Locate the cell with the specified text and output its [x, y] center coordinate. 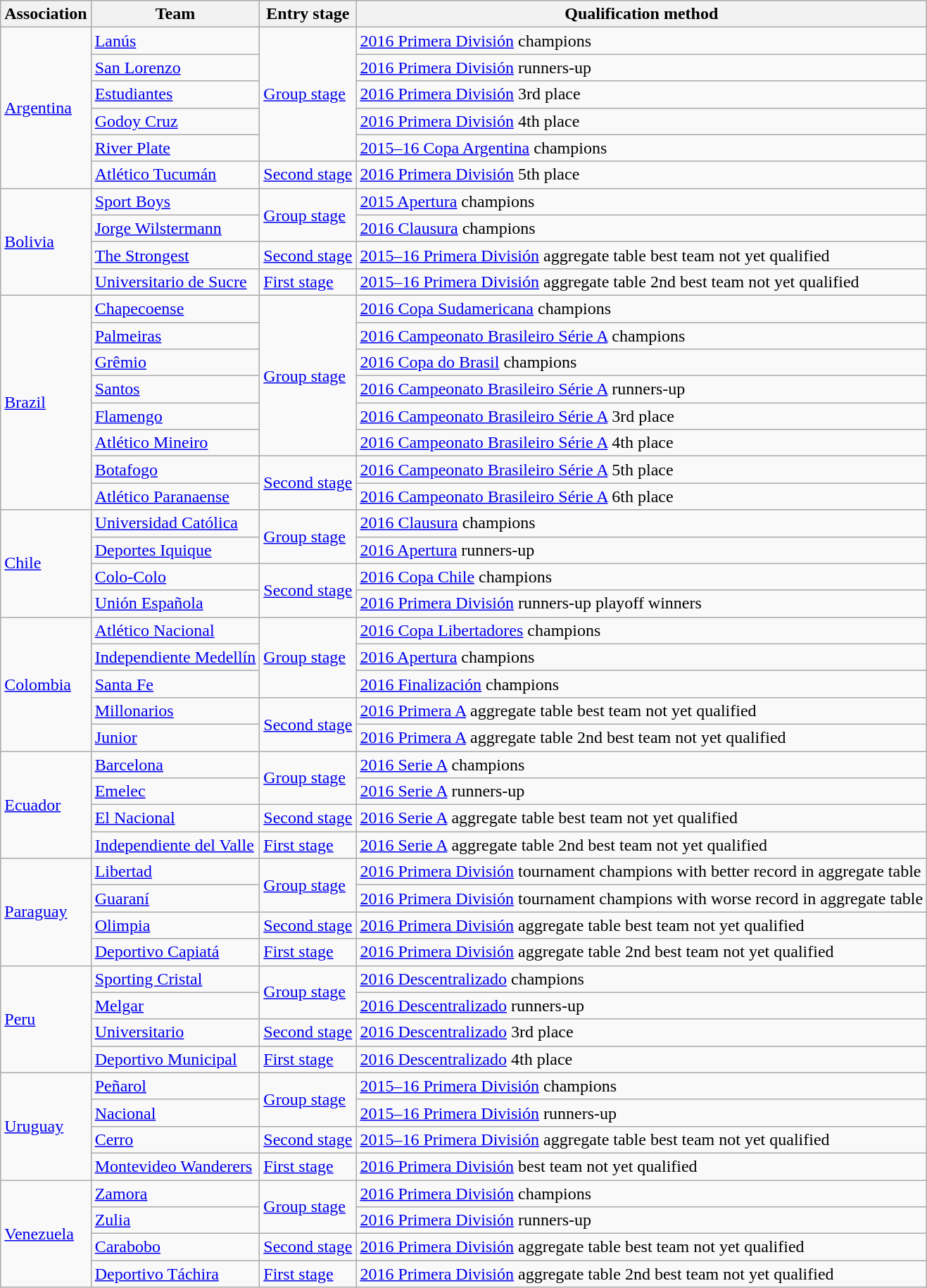
Atlético Paranaense [175, 496]
2016 Primera División tournament champions with worse record in aggregate table [642, 899]
The Strongest [175, 255]
Universitario de Sucre [175, 282]
2016 Campeonato Brasileiro Série A champions [642, 336]
2016 Primera División 3rd place [642, 94]
Guaraní [175, 899]
Atlético Mineiro [175, 443]
Sporting Cristal [175, 979]
2016 Copa Sudamericana champions [642, 308]
Chile [46, 563]
Atlético Nacional [175, 630]
2016 Campeonato Brasileiro Série A 5th place [642, 470]
Zamora [175, 1194]
2016 Primera A aggregate table best team not yet qualified [642, 711]
Junior [175, 737]
2015–16 Copa Argentina champions [642, 148]
Cerro [175, 1139]
2016 Serie A runners-up [642, 792]
San Lorenzo [175, 68]
Entry stage [308, 14]
2015–16 Primera División aggregate table 2nd best team not yet qualified [642, 282]
Santos [175, 389]
Barcelona [175, 764]
Venezuela [46, 1234]
Montevideo Wanderers [175, 1166]
2016 Serie A aggregate table best team not yet qualified [642, 818]
Qualification method [642, 14]
2016 Copa do Brasil champions [642, 363]
Sport Boys [175, 201]
Brazil [46, 402]
Millonarios [175, 711]
2016 Serie A champions [642, 764]
River Plate [175, 148]
Jorge Wilstermann [175, 228]
Association [46, 14]
Colombia [46, 684]
Deportivo Táchira [175, 1274]
Zulia [175, 1220]
2016 Primera División 5th place [642, 175]
Peñarol [175, 1086]
Chapecoense [175, 308]
2016 Campeonato Brasileiro Série A 4th place [642, 443]
2016 Primera A aggregate table 2nd best team not yet qualified [642, 737]
2016 Copa Chile champions [642, 577]
2016 Apertura champions [642, 657]
Uruguay [46, 1126]
2016 Campeonato Brasileiro Série A 3rd place [642, 416]
Lanús [175, 41]
2016 Primera División best team not yet qualified [642, 1166]
2015–16 Primera División runners-up [642, 1113]
Libertad [175, 872]
Santa Fe [175, 684]
Olimpia [175, 925]
2016 Campeonato Brasileiro Série A runners-up [642, 389]
2016 Apertura runners-up [642, 550]
El Nacional [175, 818]
Bolivia [46, 242]
Colo-Colo [175, 577]
2016 Descentralizado 4th place [642, 1059]
2015–16 Primera División champions [642, 1086]
Unión Española [175, 604]
Emelec [175, 792]
Deportes Iquique [175, 550]
Palmeiras [175, 336]
2016 Copa Libertadores champions [642, 630]
Universitario [175, 1032]
Paraguay [46, 912]
Argentina [46, 108]
2016 Descentralizado runners-up [642, 1006]
Melgar [175, 1006]
Deportivo Municipal [175, 1059]
2016 Primera División runners-up playoff winners [642, 604]
Estudiantes [175, 94]
Universidad Católica [175, 523]
Ecuador [46, 804]
Carabobo [175, 1247]
Independiente del Valle [175, 845]
2016 Descentralizado champions [642, 979]
2016 Serie A aggregate table 2nd best team not yet qualified [642, 845]
Nacional [175, 1113]
Godoy Cruz [175, 121]
Atlético Tucumán [175, 175]
Deportivo Capiatá [175, 952]
2016 Finalización champions [642, 684]
Independiente Medellín [175, 657]
Grêmio [175, 363]
2016 Primera División 4th place [642, 121]
Botafogo [175, 470]
2015 Apertura champions [642, 201]
Team [175, 14]
2016 Campeonato Brasileiro Série A 6th place [642, 496]
2016 Descentralizado 3rd place [642, 1032]
2016 Primera División tournament champions with better record in aggregate table [642, 872]
Peru [46, 1019]
Flamengo [175, 416]
